Capture the cell that displays the provided text and extract its (x, y) central coordinate. 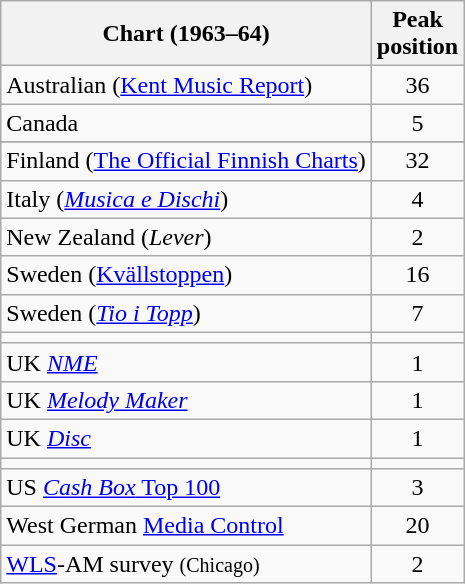
20 (417, 526)
US Cash Box Top 100 (186, 488)
Chart (1963–64) (186, 34)
Finland (The Official Finnish Charts) (186, 161)
Peakposition (417, 34)
New Zealand (Lever) (186, 237)
3 (417, 488)
UK Disc (186, 438)
UK NME (186, 362)
West German Media Control (186, 526)
7 (417, 313)
Sweden (Kvällstoppen) (186, 275)
4 (417, 199)
Canada (186, 123)
Australian (Kent Music Report) (186, 85)
Sweden (Tio i Topp) (186, 313)
32 (417, 161)
16 (417, 275)
5 (417, 123)
WLS-AM survey (Chicago) (186, 564)
36 (417, 85)
UK Melody Maker (186, 400)
Italy (Musica e Dischi) (186, 199)
